Return (x, y) of the center of cell containing provided text 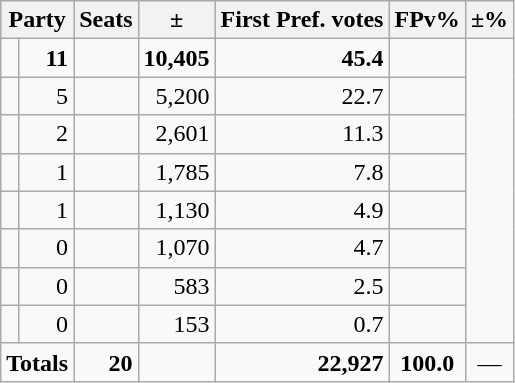
FPv% (427, 20)
— (489, 362)
5 (46, 96)
Seats (106, 20)
2.5 (302, 286)
First Pref. votes (302, 20)
0.7 (302, 324)
100.0 (427, 362)
11.3 (302, 134)
11 (46, 58)
4.7 (302, 248)
Totals (38, 362)
2,601 (176, 134)
1,070 (176, 248)
20 (106, 362)
22.7 (302, 96)
1,785 (176, 172)
10,405 (176, 58)
Party (38, 20)
45.4 (302, 58)
5,200 (176, 96)
±% (489, 20)
7.8 (302, 172)
583 (176, 286)
153 (176, 324)
± (176, 20)
4.9 (302, 210)
1,130 (176, 210)
2 (46, 134)
22,927 (302, 362)
